Scan for the cell matching the given text and deliver its (x, y) coordinate at center. 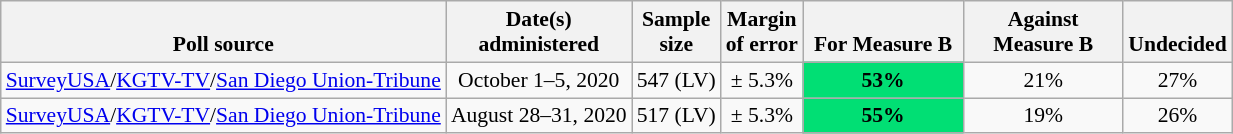
October 1–5, 2020 (539, 80)
For Measure B (883, 32)
August 28–31, 2020 (539, 116)
Poll source (224, 32)
21% (1043, 80)
26% (1177, 116)
Date(s)administered (539, 32)
55% (883, 116)
53% (883, 80)
Marginof error (762, 32)
Samplesize (676, 32)
547 (LV) (676, 80)
Against Measure B (1043, 32)
Undecided (1177, 32)
27% (1177, 80)
19% (1043, 116)
517 (LV) (676, 116)
